For the text-containing cell, return its midpoint in (X, Y) coordinate format. 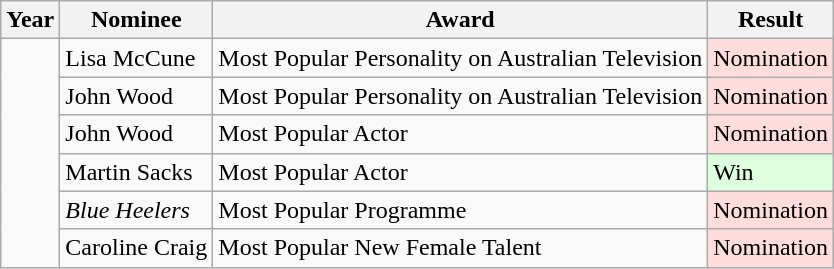
Most Popular Programme (460, 210)
Lisa McCune (136, 58)
Blue Heelers (136, 210)
Award (460, 20)
Caroline Craig (136, 248)
Martin Sacks (136, 172)
Nominee (136, 20)
Win (771, 172)
Result (771, 20)
Most Popular New Female Talent (460, 248)
Year (30, 20)
